Locate the cell with the specified text and output its [X, Y] center coordinate. 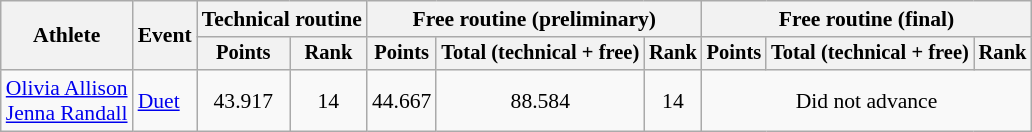
44.667 [402, 100]
Event [165, 36]
Free routine (final) [867, 19]
Free routine (preliminary) [534, 19]
Did not advance [867, 100]
43.917 [244, 100]
Olivia AllisonJenna Randall [67, 100]
88.584 [540, 100]
Technical routine [282, 19]
Athlete [67, 36]
Duet [165, 100]
